Scan for the cell matching the given text and deliver its [X, Y] coordinate at center. 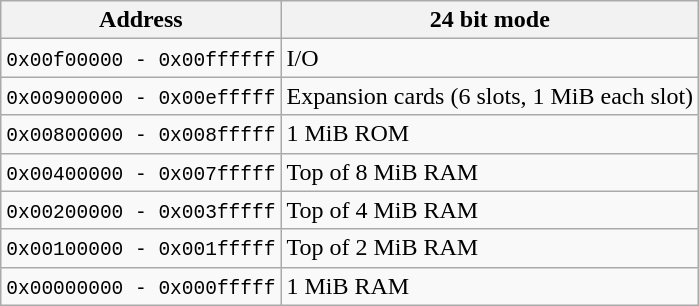
0x00900000 - 0x00efffff [141, 96]
0x00800000 - 0x008fffff [141, 134]
1 MiB RAM [490, 286]
Expansion cards (6 slots, 1 MiB each slot) [490, 96]
1 MiB ROM [490, 134]
0x00400000 - 0x007fffff [141, 172]
I/O [490, 58]
Top of 2 MiB RAM [490, 248]
Top of 8 MiB RAM [490, 172]
0x00200000 - 0x003fffff [141, 210]
Address [141, 20]
0x00000000 - 0x000fffff [141, 286]
24 bit mode [490, 20]
0x00100000 - 0x001fffff [141, 248]
0x00f00000 - 0x00ffffff [141, 58]
Top of 4 MiB RAM [490, 210]
